Return [X, Y] of the center of cell containing provided text 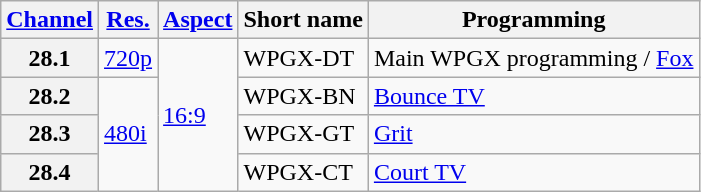
720p [128, 58]
Programming [534, 20]
28.3 [50, 134]
WPGX-CT [303, 172]
480i [128, 134]
Grit [534, 134]
28.4 [50, 172]
Short name [303, 20]
Channel [50, 20]
WPGX-GT [303, 134]
Court TV [534, 172]
Main WPGX programming / Fox [534, 58]
16:9 [198, 115]
Aspect [198, 20]
WPGX-BN [303, 96]
Res. [128, 20]
WPGX-DT [303, 58]
28.2 [50, 96]
Bounce TV [534, 96]
28.1 [50, 58]
